Extract the (x, y) coordinate from the center of the cell holding the provided text.  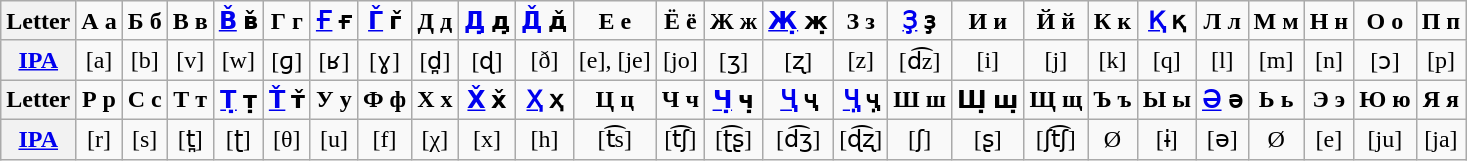
[a] (99, 60)
А а (99, 21)
[l] (1223, 60)
Ё ё (680, 21)
[z] (861, 60)
Ә ә (1223, 100)
Ч ч (680, 100)
[ʃt͡ʃ] (1056, 139)
[ɖ] (487, 60)
К к (1112, 21)
Ш ш (920, 100)
[m] (1276, 60)
Б б (144, 21)
В в (190, 21)
[ð] (545, 60)
[k] (1112, 60)
И и (988, 21)
Ц ц (614, 100)
[e] (1329, 139)
[x] (487, 139)
[ɔ] (1385, 60)
[ɖ͡ʐ] (861, 139)
[w] (238, 60)
З з (861, 21)
[b] (144, 60)
[ɨ] (1166, 139)
[ɡ] (286, 60)
[t͡ʃ] (680, 139)
Е е (614, 21)
О о (1385, 21)
Т̌ т̌ (286, 100)
[ja] (1441, 139)
[jo] (680, 60)
Щ щ (1056, 100)
[ɣ] (384, 60)
[ʃ] (920, 139)
[h] (545, 139)
Л л (1223, 21)
[s] (144, 139)
Я я (1441, 100)
Ж̣ ж̣ (798, 21)
[ju] (1385, 139)
[q] (1166, 60)
[ʂ] (988, 139)
Ҷ̣ ҷ̣ (861, 100)
[v] (190, 60)
[ə] (1223, 139)
[j] (1056, 60)
Ю ю (1385, 100)
[t̪] (190, 139)
[d̪] (435, 60)
Э э (1329, 100)
Ш̣ ш̣ (988, 100)
Х х (435, 100)
В̌ в̌ (238, 21)
Ғ ғ (334, 21)
Д д (435, 21)
М м (1276, 21)
[i] (988, 60)
[ʈ] (238, 139)
Ҙ ҙ (920, 21)
Қ қ (1166, 21)
Ъ ъ (1112, 100)
[n] (1329, 60)
[χ] (435, 139)
Ч̣ ч̣ (733, 100)
[p] (1441, 60)
Н н (1329, 21)
Р р (99, 100)
Т̣ т̣ (238, 100)
[d͡ʒ] (798, 139)
Ҷ ҷ (798, 100)
[ʒ] (733, 60)
[u] (334, 139)
Й й (1056, 21)
Ы ы (1166, 100)
[ʐ] (798, 60)
Г̌ г̌ (384, 21)
Х̌ х̌ (487, 100)
Ж ж (733, 21)
Т т (190, 100)
Ф ф (384, 100)
[f] (384, 139)
С с (144, 100)
[θ] (286, 139)
Д̣ д̣ (487, 21)
Ҳ ҳ (545, 100)
[t͡s] (614, 139)
У у (334, 100)
Д̌ д̌ (545, 21)
П п (1441, 21)
[e], [je] (614, 60)
[r] (99, 139)
[ʈ͡ʂ] (733, 139)
[d͡z] (920, 60)
Г г (286, 21)
Ь ь (1276, 100)
[ʁ] (334, 60)
